For the text-containing cell, return its midpoint in (X, Y) coordinate format. 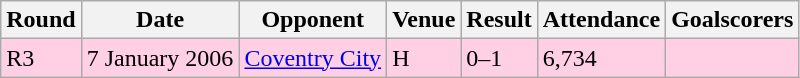
Round (41, 20)
Coventry City (313, 58)
6,734 (601, 58)
0–1 (499, 58)
R3 (41, 58)
Venue (424, 20)
Attendance (601, 20)
Goalscorers (732, 20)
Result (499, 20)
7 January 2006 (160, 58)
Date (160, 20)
Opponent (313, 20)
H (424, 58)
